Locate the cell with the specified text and output its [x, y] center coordinate. 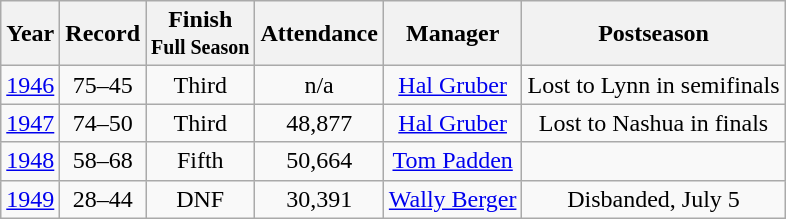
75–45 [103, 85]
Fifth [200, 161]
Disbanded, July 5 [654, 199]
74–50 [103, 123]
50,664 [319, 161]
1947 [30, 123]
30,391 [319, 199]
Attendance [319, 34]
DNF [200, 199]
1948 [30, 161]
58–68 [103, 161]
Tom Padden [452, 161]
Year [30, 34]
Wally Berger [452, 199]
Lost to Lynn in semifinals [654, 85]
28–44 [103, 199]
1949 [30, 199]
Finish Full Season [200, 34]
Lost to Nashua in finals [654, 123]
Postseason [654, 34]
Record [103, 34]
Manager [452, 34]
1946 [30, 85]
n/a [319, 85]
48,877 [319, 123]
